Return [x, y] of the center of cell containing provided text 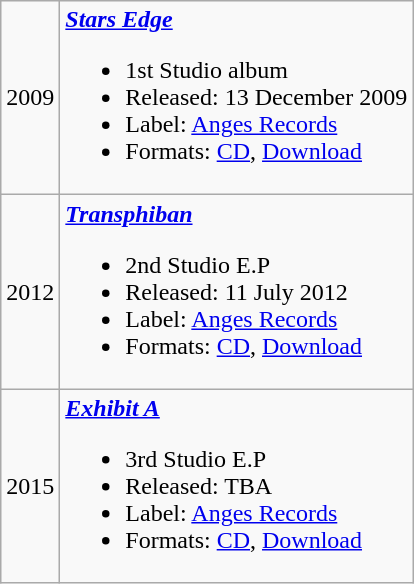
2015 [30, 486]
Transphiban2nd Studio E.PReleased: 11 July 2012Label: Anges RecordsFormats: CD, Download [236, 292]
Exhibit A3rd Studio E.PReleased: TBALabel: Anges RecordsFormats: CD, Download [236, 486]
2009 [30, 98]
Stars Edge1st Studio albumReleased: 13 December 2009Label: Anges RecordsFormats: CD, Download [236, 98]
2012 [30, 292]
